Identify which cell holds the provided text, then report its (X, Y) central coordinate. 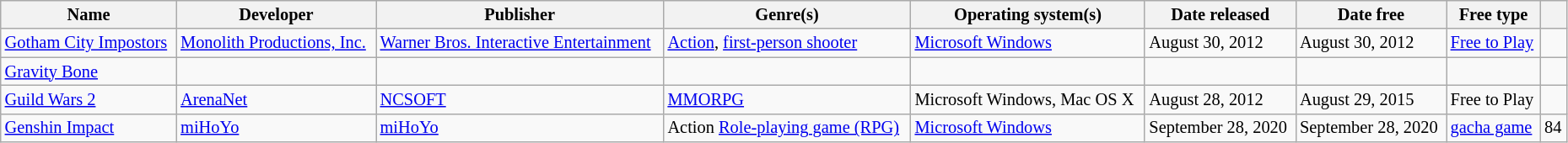
Publisher (520, 14)
Monolith Productions, Inc. (276, 43)
gacha game (1494, 128)
Gravity Bone (89, 71)
Warner Bros. Interactive Entertainment (520, 43)
84 (1554, 128)
Guild Wars 2 (89, 99)
Action Role-playing game (RPG) (788, 128)
NCSOFT (520, 99)
Developer (276, 14)
Microsoft Windows, Mac OS X (1028, 99)
ArenaNet (276, 99)
August 29, 2015 (1371, 99)
Operating system(s) (1028, 14)
Action, first-person shooter (788, 43)
Free type (1494, 14)
Name (89, 14)
Date free (1371, 14)
Genshin Impact (89, 128)
Gotham City Impostors (89, 43)
Genre(s) (788, 14)
Date released (1220, 14)
MMORPG (788, 99)
August 28, 2012 (1220, 99)
